Pinpoint the cell where the given text exists, returning its [x, y] midpoint coordinate. 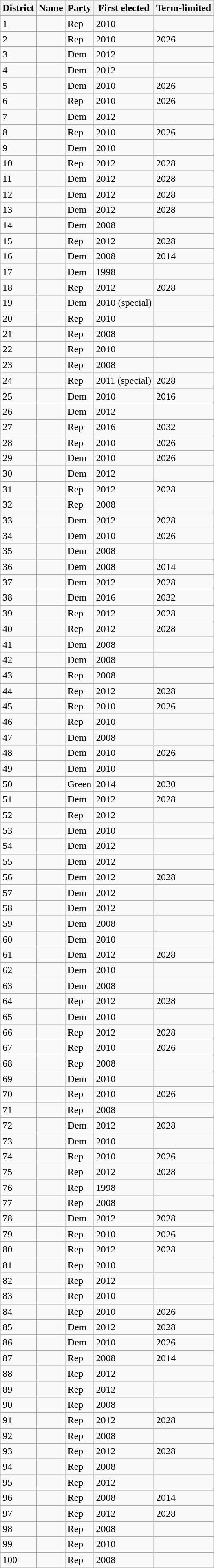
97 [18, 1513]
Name [51, 8]
36 [18, 567]
55 [18, 861]
Green [79, 784]
28 [18, 442]
17 [18, 272]
10 [18, 163]
13 [18, 210]
84 [18, 1312]
99 [18, 1544]
93 [18, 1451]
87 [18, 1358]
34 [18, 536]
73 [18, 1141]
85 [18, 1327]
82 [18, 1281]
District [18, 8]
33 [18, 520]
35 [18, 551]
47 [18, 738]
30 [18, 474]
80 [18, 1250]
6 [18, 101]
2011 (special) [124, 380]
37 [18, 582]
21 [18, 334]
27 [18, 427]
58 [18, 908]
53 [18, 830]
95 [18, 1482]
69 [18, 1079]
63 [18, 986]
16 [18, 256]
94 [18, 1467]
5 [18, 86]
72 [18, 1125]
66 [18, 1032]
Term-limited [184, 8]
14 [18, 225]
45 [18, 707]
70 [18, 1094]
15 [18, 241]
64 [18, 1001]
22 [18, 349]
9 [18, 148]
89 [18, 1389]
86 [18, 1343]
39 [18, 613]
26 [18, 411]
2 [18, 39]
79 [18, 1234]
4 [18, 70]
51 [18, 799]
19 [18, 303]
46 [18, 722]
81 [18, 1265]
78 [18, 1219]
59 [18, 923]
12 [18, 194]
41 [18, 644]
38 [18, 598]
74 [18, 1156]
18 [18, 287]
49 [18, 769]
91 [18, 1420]
2010 (special) [124, 303]
First elected [124, 8]
3 [18, 55]
24 [18, 380]
40 [18, 629]
61 [18, 955]
90 [18, 1405]
57 [18, 892]
52 [18, 815]
50 [18, 784]
56 [18, 877]
83 [18, 1296]
43 [18, 675]
1 [18, 24]
23 [18, 365]
68 [18, 1063]
31 [18, 489]
71 [18, 1110]
11 [18, 179]
Party [79, 8]
8 [18, 132]
98 [18, 1529]
100 [18, 1560]
29 [18, 458]
76 [18, 1188]
96 [18, 1498]
77 [18, 1203]
60 [18, 939]
67 [18, 1048]
20 [18, 318]
92 [18, 1435]
2030 [184, 784]
62 [18, 970]
48 [18, 753]
75 [18, 1172]
25 [18, 396]
54 [18, 846]
44 [18, 691]
42 [18, 660]
88 [18, 1374]
32 [18, 505]
65 [18, 1017]
7 [18, 117]
